Return [x, y] of the center of cell containing provided text 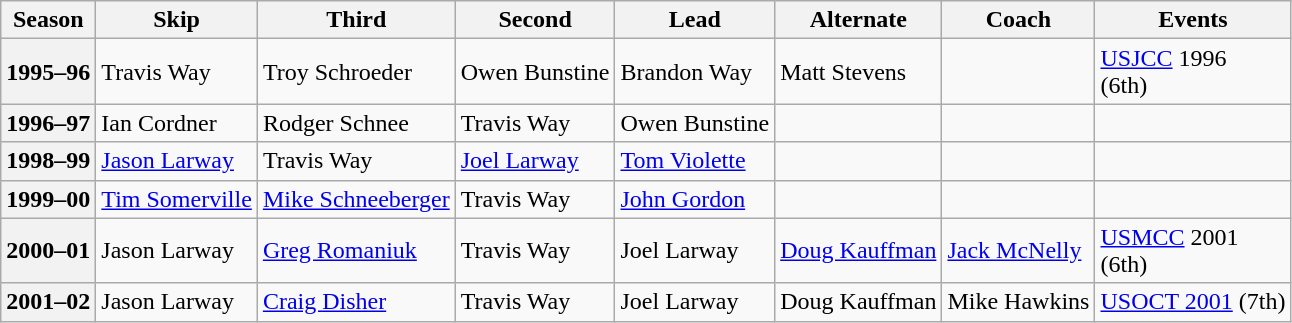
Lead [695, 20]
Tom Violette [695, 161]
1996–97 [48, 123]
Mike Hawkins [1018, 302]
Greg Romaniuk [356, 250]
Brandon Way [695, 72]
Skip [177, 20]
Rodger Schnee [356, 123]
Ian Cordner [177, 123]
2001–02 [48, 302]
Jack McNelly [1018, 250]
John Gordon [695, 199]
1998–99 [48, 161]
Season [48, 20]
USJCC 1996 (6th) [1193, 72]
Troy Schroeder [356, 72]
Coach [1018, 20]
Alternate [858, 20]
Matt Stevens [858, 72]
2000–01 [48, 250]
Events [1193, 20]
1995–96 [48, 72]
Mike Schneeberger [356, 199]
Craig Disher [356, 302]
Tim Somerville [177, 199]
USMCC 2001 (6th) [1193, 250]
USOCT 2001 (7th) [1193, 302]
1999–00 [48, 199]
Third [356, 20]
Second [535, 20]
